Output the [X, Y] coordinate of the center of the cell containing the given text.  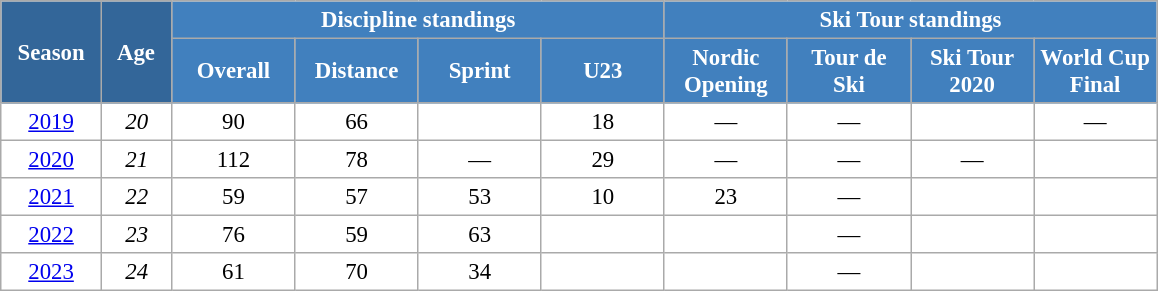
53 [480, 197]
2020 [52, 160]
NordicOpening [726, 72]
22 [136, 197]
Season [52, 52]
20 [136, 122]
Sprint [480, 72]
2019 [52, 122]
78 [356, 160]
90 [234, 122]
Ski Tour standings [910, 20]
Distance [356, 72]
World CupFinal [1096, 72]
Overall [234, 72]
112 [234, 160]
63 [480, 235]
57 [356, 197]
2022 [52, 235]
21 [136, 160]
Age [136, 52]
76 [234, 235]
66 [356, 122]
10 [602, 197]
Ski Tour2020 [972, 72]
Tour deSki [848, 72]
Discipline standings [418, 20]
2021 [52, 197]
18 [602, 122]
U23 [602, 72]
29 [602, 160]
